Return [X, Y] of the center of cell containing provided text 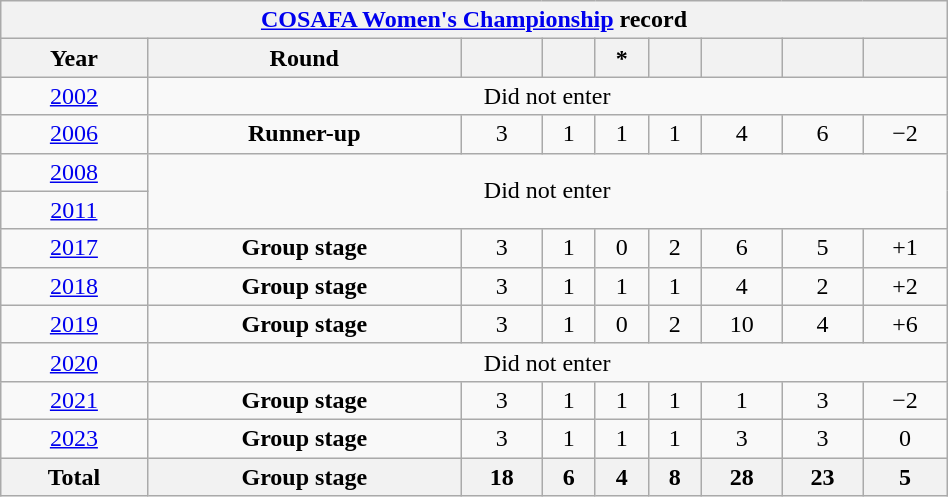
2006 [74, 134]
2018 [74, 286]
10 [742, 324]
2019 [74, 324]
Round [304, 58]
COSAFA Women's Championship record [474, 20]
28 [742, 477]
+2 [906, 286]
2021 [74, 400]
Total [74, 477]
+6 [906, 324]
Year [74, 58]
2020 [74, 362]
2023 [74, 438]
* [622, 58]
8 [674, 477]
2002 [74, 96]
18 [502, 477]
Runner-up [304, 134]
2011 [74, 210]
2017 [74, 248]
23 [822, 477]
2008 [74, 172]
+1 [906, 248]
